Provide the [x, y] coordinate of the cell's center where the given text is located.  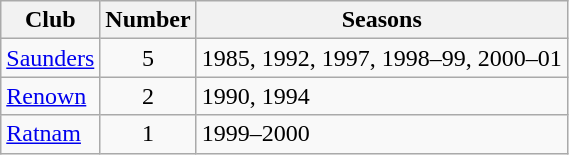
1 [148, 134]
5 [148, 58]
Seasons [382, 20]
Ratnam [50, 134]
Club [50, 20]
Renown [50, 96]
1985, 1992, 1997, 1998–99, 2000–01 [382, 58]
1990, 1994 [382, 96]
Saunders [50, 58]
1999–2000 [382, 134]
2 [148, 96]
Number [148, 20]
